Capture the cell that displays the provided text and extract its (x, y) central coordinate. 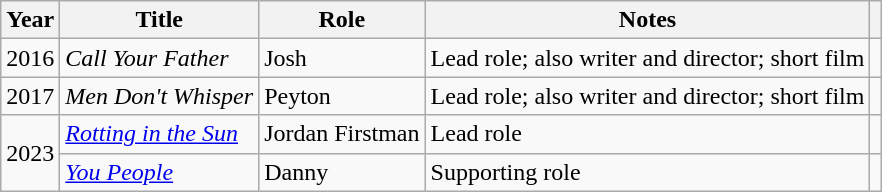
Title (160, 20)
Year (30, 20)
You People (160, 172)
Lead role (648, 134)
Rotting in the Sun (160, 134)
Jordan Firstman (342, 134)
2017 (30, 96)
Supporting role (648, 172)
2016 (30, 58)
Peyton (342, 96)
Call Your Father (160, 58)
Josh (342, 58)
Notes (648, 20)
Role (342, 20)
2023 (30, 153)
Men Don't Whisper (160, 96)
Danny (342, 172)
